Scan for the cell matching the given text and deliver its (x, y) coordinate at center. 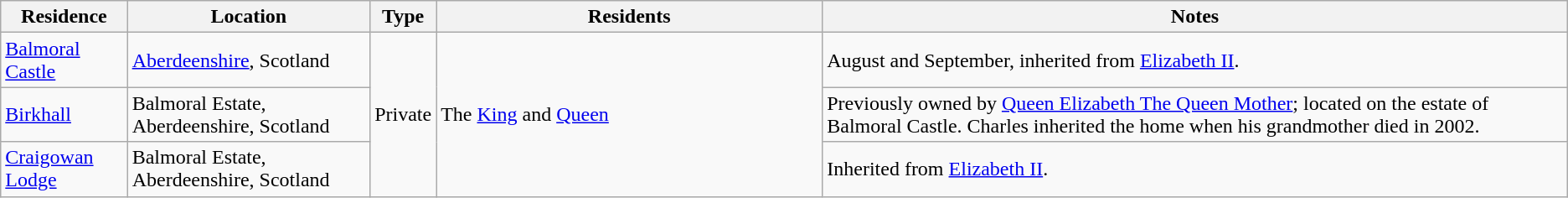
Aberdeenshire, Scotland (248, 60)
Birkhall (64, 114)
Notes (1195, 17)
The King and Queen (630, 114)
Type (404, 17)
Private (404, 114)
Inherited from Elizabeth II. (1195, 169)
Craigowan Lodge (64, 169)
Balmoral Castle (64, 60)
August and September, inherited from Elizabeth II. (1195, 60)
Residence (64, 17)
Residents (630, 17)
Location (248, 17)
